Output the [X, Y] coordinate of the center of the cell containing the given text.  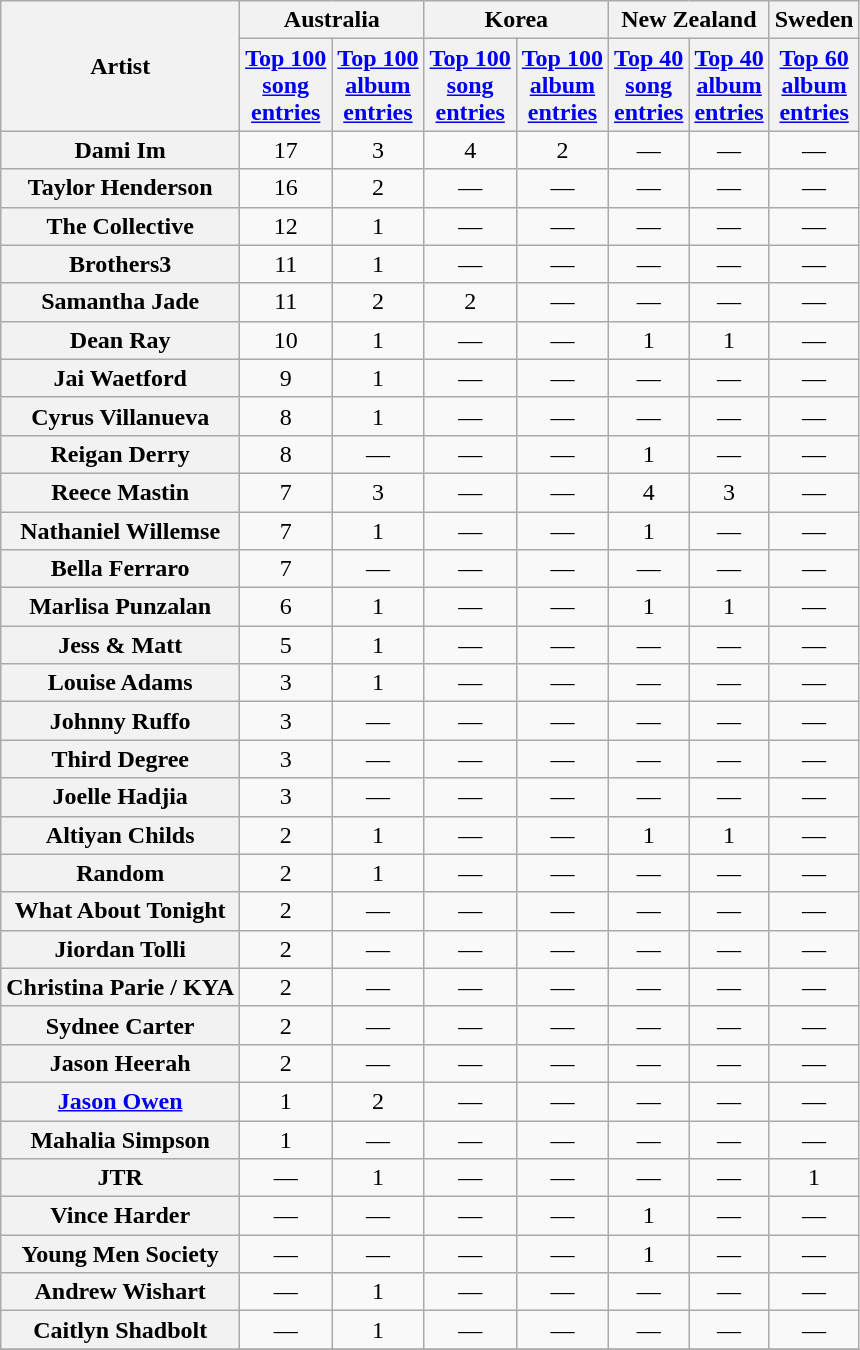
New Zealand [690, 20]
Reigan Derry [120, 454]
Brothers3 [120, 264]
Jiordan Tolli [120, 949]
Dami Im [120, 150]
12 [286, 226]
What About Tonight [120, 911]
The Collective [120, 226]
Random [120, 873]
Jason Owen [120, 1101]
Sydnee Carter [120, 1025]
JTR [120, 1178]
Nathaniel Willemse [120, 531]
6 [286, 607]
Dean Ray [120, 340]
Korea [516, 20]
Louise Adams [120, 683]
Top 40songentries [649, 85]
Christina Parie / KYA [120, 987]
Samantha Jade [120, 302]
Taylor Henderson [120, 188]
10 [286, 340]
Young Men Society [120, 1254]
Bella Ferraro [120, 569]
17 [286, 150]
Jason Heerah [120, 1063]
Australia [332, 20]
9 [286, 378]
5 [286, 645]
Top 60albumentries [814, 85]
Sweden [814, 20]
Vince Harder [120, 1216]
Cyrus Villanueva [120, 416]
Jess & Matt [120, 645]
Top 40albumentries [729, 85]
Johnny Ruffo [120, 721]
Marlisa Punzalan [120, 607]
Reece Mastin [120, 492]
Artist [120, 66]
16 [286, 188]
Mahalia Simpson [120, 1139]
Andrew Wishart [120, 1292]
Altiyan Childs [120, 835]
Joelle Hadjia [120, 797]
Jai Waetford [120, 378]
Caitlyn Shadbolt [120, 1330]
Third Degree [120, 759]
